Extract the (x, y) coordinate from the center of the cell holding the provided text.  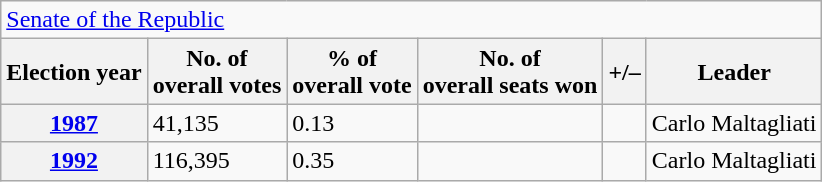
+/– (624, 72)
% ofoverall vote (352, 72)
Senate of the Republic (412, 20)
41,135 (217, 123)
No. ofoverall votes (217, 72)
Election year (74, 72)
0.13 (352, 123)
Leader (734, 72)
0.35 (352, 161)
No. ofoverall seats won (510, 72)
116,395 (217, 161)
1987 (74, 123)
1992 (74, 161)
